From the cell containing the given text, extract its center point as (X, Y) coordinate. 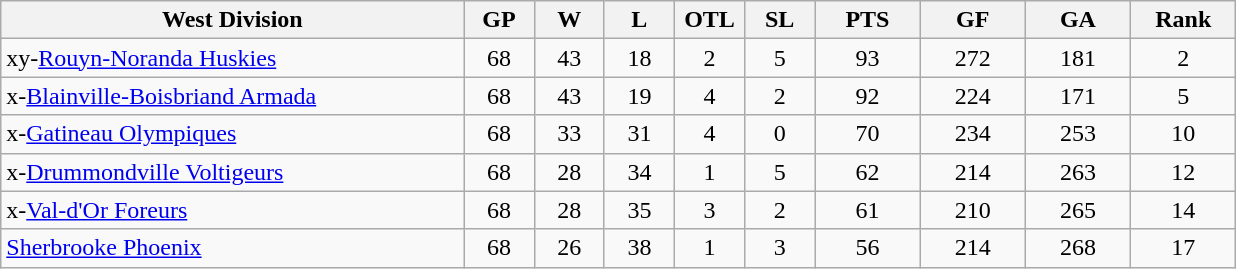
171 (1078, 96)
19 (639, 96)
268 (1078, 248)
x-Drummondville Voltigeurs (232, 172)
W (569, 20)
OTL (709, 20)
17 (1184, 248)
93 (868, 58)
SL (780, 20)
GA (1078, 20)
253 (1078, 134)
272 (972, 58)
38 (639, 248)
181 (1078, 58)
61 (868, 210)
210 (972, 210)
West Division (232, 20)
x-Val-d'Or Foreurs (232, 210)
Rank (1184, 20)
33 (569, 134)
0 (780, 134)
x-Gatineau Olympiques (232, 134)
x-Blainville-Boisbriand Armada (232, 96)
PTS (868, 20)
265 (1078, 210)
263 (1078, 172)
56 (868, 248)
xy-Rouyn-Noranda Huskies (232, 58)
70 (868, 134)
92 (868, 96)
34 (639, 172)
10 (1184, 134)
31 (639, 134)
GF (972, 20)
14 (1184, 210)
18 (639, 58)
35 (639, 210)
GP (499, 20)
Sherbrooke Phoenix (232, 248)
12 (1184, 172)
224 (972, 96)
L (639, 20)
234 (972, 134)
26 (569, 248)
62 (868, 172)
